Scan for the cell matching the given text and deliver its (x, y) coordinate at center. 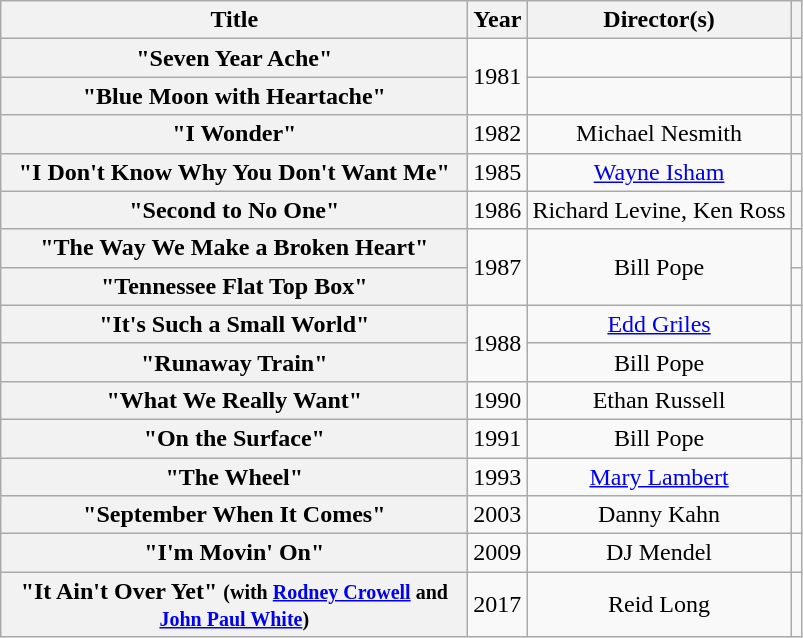
"On the Surface" (234, 438)
Mary Lambert (659, 477)
"Second to No One" (234, 210)
Year (498, 20)
Michael Nesmith (659, 134)
Wayne Isham (659, 172)
"The Wheel" (234, 477)
DJ Mendel (659, 553)
1988 (498, 343)
2003 (498, 515)
"September When It Comes" (234, 515)
1981 (498, 77)
Edd Griles (659, 324)
1990 (498, 400)
1982 (498, 134)
Director(s) (659, 20)
1987 (498, 267)
Richard Levine, Ken Ross (659, 210)
2009 (498, 553)
"I Don't Know Why You Don't Want Me" (234, 172)
1985 (498, 172)
Reid Long (659, 604)
1986 (498, 210)
"I'm Movin' On" (234, 553)
Title (234, 20)
"Blue Moon with Heartache" (234, 96)
"Runaway Train" (234, 362)
1991 (498, 438)
1993 (498, 477)
"What We Really Want" (234, 400)
Ethan Russell (659, 400)
2017 (498, 604)
"It Ain't Over Yet" (with Rodney Crowell and John Paul White) (234, 604)
"Tennessee Flat Top Box" (234, 286)
"The Way We Make a Broken Heart" (234, 248)
"Seven Year Ache" (234, 58)
"I Wonder" (234, 134)
"It's Such a Small World" (234, 324)
Danny Kahn (659, 515)
